For the text-containing cell, return its midpoint in [X, Y] coordinate format. 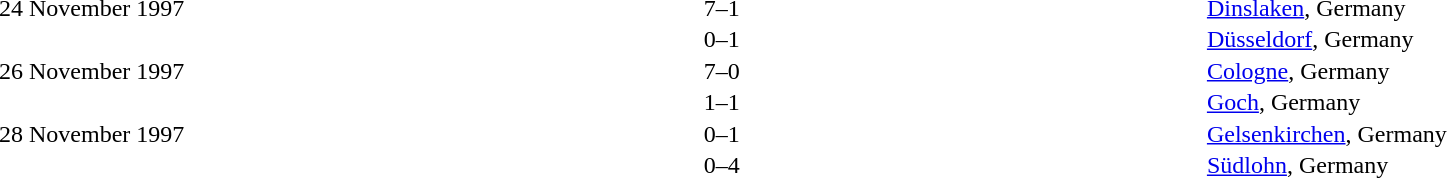
7–0 [722, 71]
1–1 [722, 103]
